Extract the [x, y] coordinate from the center of the cell holding the provided text.  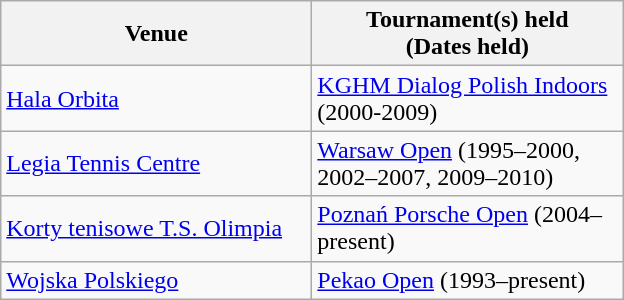
Tournament(s) held(Dates held) [468, 34]
Poznań Porsche Open (2004–present) [468, 228]
Legia Tennis Centre [156, 164]
Hala Orbita [156, 98]
KGHM Dialog Polish Indoors (2000-2009) [468, 98]
Wojska Polskiego [156, 280]
Warsaw Open (1995–2000, 2002–2007, 2009–2010) [468, 164]
Venue [156, 34]
Pekao Open (1993–present) [468, 280]
Korty tenisowe T.S. Olimpia [156, 228]
